For the text-containing cell, return its midpoint in (X, Y) coordinate format. 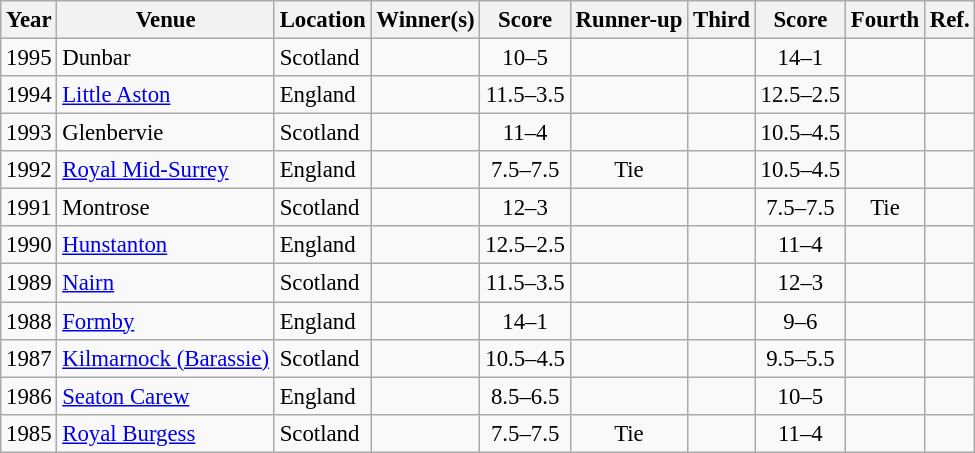
Montrose (166, 208)
Winner(s) (426, 20)
Runner-up (628, 20)
1992 (29, 170)
1989 (29, 283)
1985 (29, 433)
9–6 (800, 321)
1994 (29, 95)
Nairn (166, 283)
Third (722, 20)
Dunbar (166, 58)
Hunstanton (166, 245)
Year (29, 20)
Formby (166, 321)
Venue (166, 20)
Location (322, 20)
1993 (29, 133)
1988 (29, 321)
Fourth (886, 20)
1987 (29, 358)
9.5–5.5 (800, 358)
Glenbervie (166, 133)
8.5–6.5 (525, 396)
Ref. (949, 20)
Royal Mid-Surrey (166, 170)
1990 (29, 245)
Little Aston (166, 95)
Kilmarnock (Barassie) (166, 358)
Seaton Carew (166, 396)
1991 (29, 208)
1986 (29, 396)
1995 (29, 58)
Royal Burgess (166, 433)
